Return [x, y] of the center of cell containing provided text 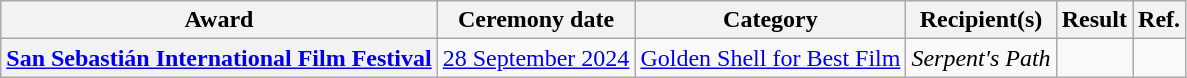
Award [219, 20]
Serpent's Path [981, 58]
Category [770, 20]
Recipient(s) [981, 20]
Ceremony date [536, 20]
Golden Shell for Best Film [770, 58]
Ref. [1160, 20]
Result [1094, 20]
San Sebastián International Film Festival [219, 58]
28 September 2024 [536, 58]
